Capture the cell that displays the provided text and extract its (x, y) central coordinate. 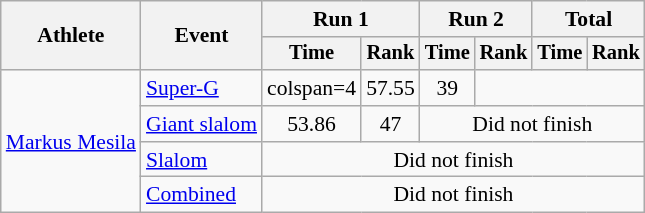
47 (390, 124)
53.86 (312, 124)
Giant slalom (202, 124)
Run 1 (341, 19)
Event (202, 36)
Athlete (71, 36)
57.55 (390, 88)
Slalom (202, 160)
Combined (202, 195)
Total (588, 19)
Markus Mesila (71, 141)
Super-G (202, 88)
39 (448, 88)
Run 2 (476, 19)
colspan=4 (312, 88)
